Find where the given text appears and provide that cell's center as (x, y) coordinate. 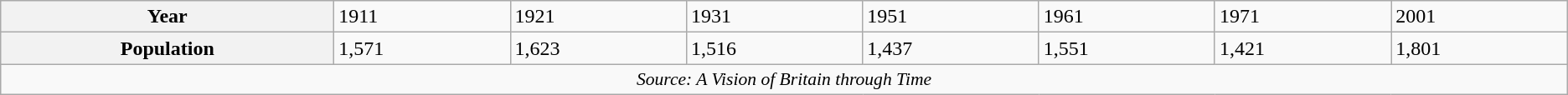
Source: A Vision of Britain through Time (784, 79)
Year (168, 17)
1921 (598, 17)
1,516 (774, 48)
1,551 (1127, 48)
2001 (1479, 17)
1931 (774, 17)
1971 (1302, 17)
1961 (1127, 17)
1,571 (422, 48)
1,623 (598, 48)
1951 (951, 17)
Population (168, 48)
1,421 (1302, 48)
1,801 (1479, 48)
1,437 (951, 48)
1911 (422, 17)
